Capture the cell that displays the provided text and extract its [X, Y] central coordinate. 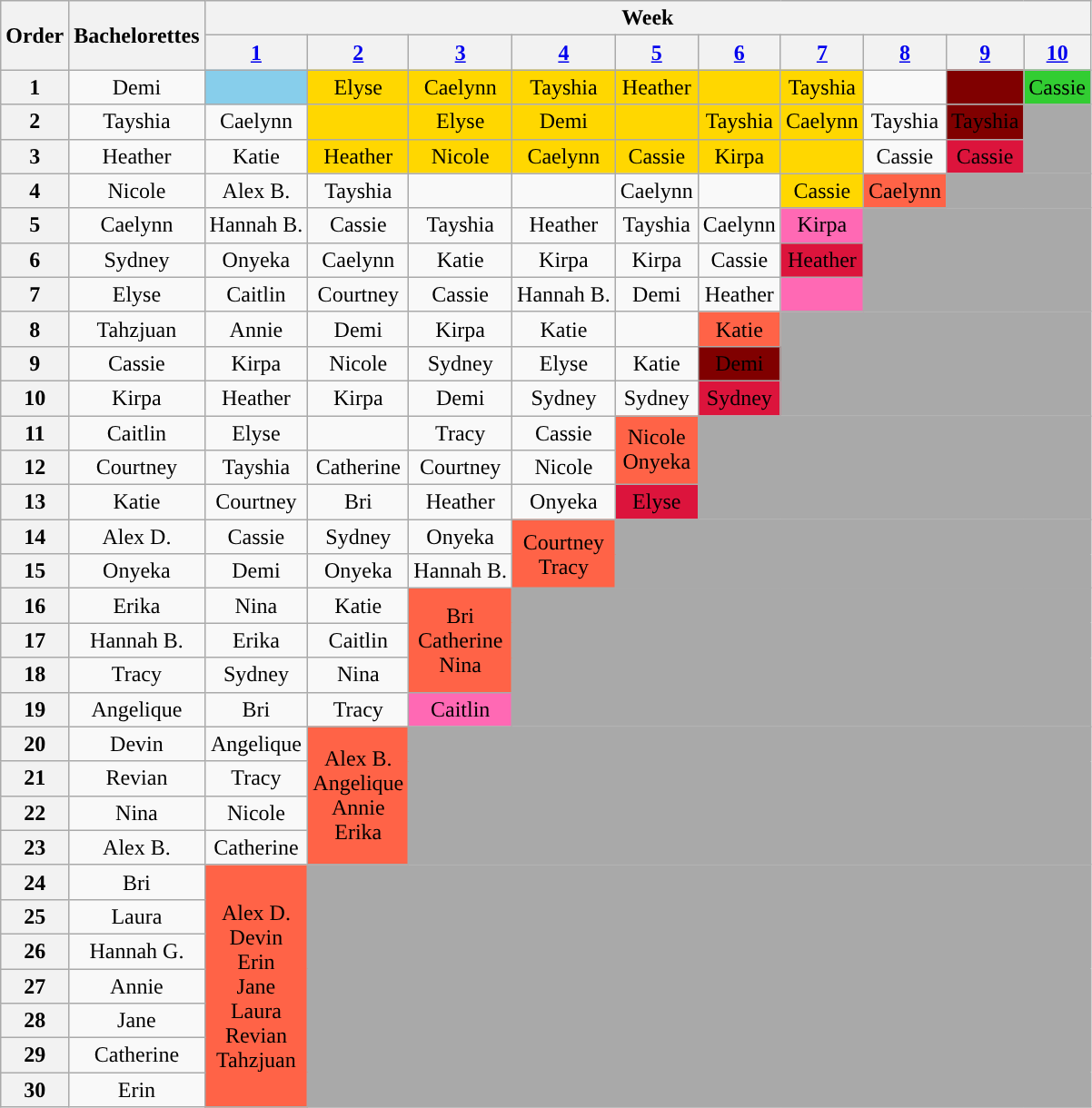
17 [35, 640]
18 [35, 675]
Bachelorettes [136, 35]
Hannah G. [136, 951]
Tahzjuan [136, 329]
15 [35, 571]
13 [35, 502]
Jane [136, 1021]
19 [35, 709]
26 [35, 951]
16 [35, 606]
25 [35, 916]
29 [35, 1055]
28 [35, 1021]
BriCatherineNina [461, 640]
30 [35, 1090]
11 [35, 433]
Alex D. [136, 537]
Laura [136, 916]
CourtneyTracy [564, 554]
27 [35, 985]
14 [35, 537]
Revian [136, 778]
NicoleOnyeka [656, 450]
Alex B.AngeliqueAnnieErika [358, 796]
20 [35, 744]
Week [648, 18]
Devin [136, 744]
24 [35, 882]
Order [35, 35]
21 [35, 778]
22 [35, 813]
Alex D.DevinErinJaneLauraRevianTahzjuan [256, 985]
Erin [136, 1090]
12 [35, 468]
23 [35, 847]
